Output the (X, Y) coordinate of the center of the cell containing the given text.  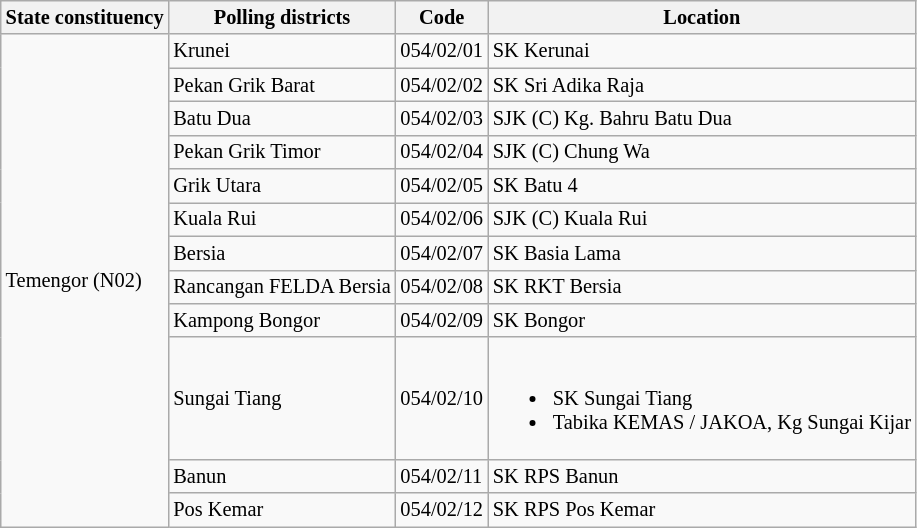
Grik Utara (282, 186)
SK Sri Adika Raja (702, 85)
SK Kerunai (702, 51)
054/02/08 (442, 287)
SK Batu 4 (702, 186)
Banun (282, 476)
Location (702, 17)
Code (442, 17)
Kampong Bongor (282, 320)
Bersia (282, 253)
SJK (C) Kg. Bahru Batu Dua (702, 118)
054/02/07 (442, 253)
Pekan Grik Barat (282, 85)
Kuala Rui (282, 219)
State constituency (85, 17)
054/02/05 (442, 186)
054/02/02 (442, 85)
Temengor (N02) (85, 280)
Pekan Grik Timor (282, 152)
SK RPS Pos Kemar (702, 510)
Rancangan FELDA Bersia (282, 287)
054/02/09 (442, 320)
054/02/12 (442, 510)
SK RKT Bersia (702, 287)
054/02/10 (442, 398)
054/02/11 (442, 476)
SJK (C) Kuala Rui (702, 219)
Batu Dua (282, 118)
054/02/06 (442, 219)
Sungai Tiang (282, 398)
054/02/01 (442, 51)
Krunei (282, 51)
Pos Kemar (282, 510)
Polling districts (282, 17)
054/02/04 (442, 152)
SJK (C) Chung Wa (702, 152)
SK Sungai TiangTabika KEMAS / JAKOA, Kg Sungai Kijar (702, 398)
SK RPS Banun (702, 476)
054/02/03 (442, 118)
SK Basia Lama (702, 253)
SK Bongor (702, 320)
